Provide the (x, y) coordinate of the cell's center where the given text is located.  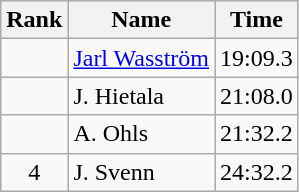
4 (34, 172)
21:08.0 (257, 96)
Name (142, 20)
21:32.2 (257, 134)
Rank (34, 20)
J. Hietala (142, 96)
Jarl Wasström (142, 58)
J. Svenn (142, 172)
19:09.3 (257, 58)
A. Ohls (142, 134)
Time (257, 20)
24:32.2 (257, 172)
